Locate the cell with the specified text and output its (x, y) center coordinate. 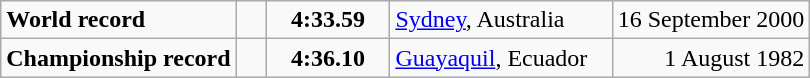
Guayaquil, Ecuador (501, 58)
Sydney, Australia (501, 20)
1 August 1982 (711, 58)
4:36.10 (328, 58)
Championship record (118, 58)
4:33.59 (328, 20)
World record (118, 20)
16 September 2000 (711, 20)
